From the cell containing the given text, extract its center point as (x, y) coordinate. 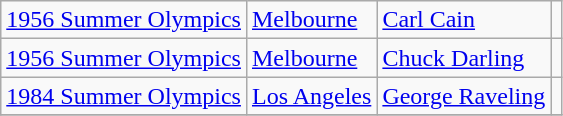
Chuck Darling (464, 58)
Carl Cain (464, 20)
Los Angeles (311, 96)
George Raveling (464, 96)
1984 Summer Olympics (124, 96)
